Return [X, Y] of the center of cell containing provided text 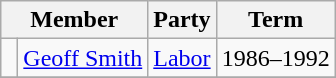
Geoff Smith [83, 58]
1986–1992 [276, 58]
Labor [182, 58]
Party [182, 20]
Term [276, 20]
Member [74, 20]
